Output the (x, y) coordinate of the center of the cell containing the given text.  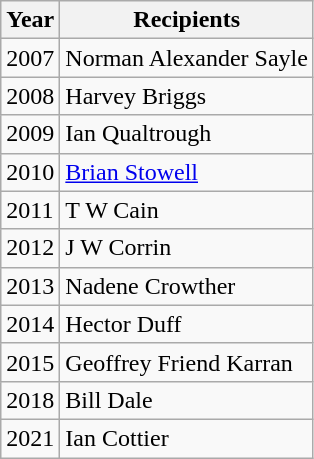
Norman Alexander Sayle (187, 58)
Recipients (187, 20)
Brian Stowell (187, 172)
2008 (30, 96)
2011 (30, 210)
Year (30, 20)
Geoffrey Friend Karran (187, 362)
2007 (30, 58)
Hector Duff (187, 324)
J W Corrin (187, 248)
2013 (30, 286)
Bill Dale (187, 400)
2021 (30, 438)
Nadene Crowther (187, 286)
2012 (30, 248)
2018 (30, 400)
2009 (30, 134)
2015 (30, 362)
2010 (30, 172)
Ian Qualtrough (187, 134)
Ian Cottier (187, 438)
Harvey Briggs (187, 96)
2014 (30, 324)
T W Cain (187, 210)
